Capture the cell that displays the provided text and extract its (X, Y) central coordinate. 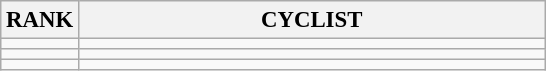
RANK (40, 20)
CYCLIST (312, 20)
